Extract the (x, y) coordinate from the center of the cell holding the provided text.  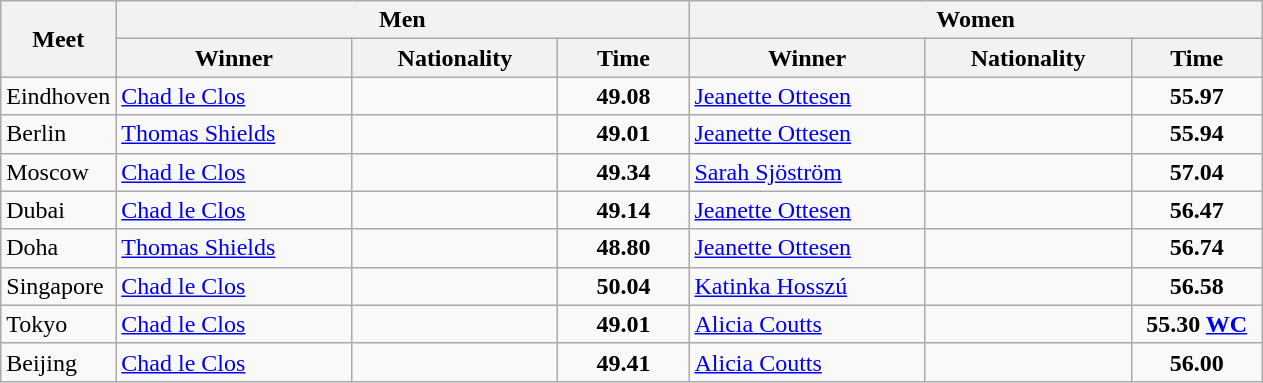
Sarah Sjöström (807, 172)
56.47 (1196, 210)
55.30 WC (1196, 324)
49.14 (624, 210)
Women (976, 20)
Dubai (58, 210)
49.34 (624, 172)
55.97 (1196, 96)
Meet (58, 39)
Eindhoven (58, 96)
Doha (58, 248)
Singapore (58, 286)
Men (402, 20)
49.08 (624, 96)
56.74 (1196, 248)
56.58 (1196, 286)
Moscow (58, 172)
50.04 (624, 286)
Katinka Hosszú (807, 286)
57.04 (1196, 172)
55.94 (1196, 134)
Tokyo (58, 324)
Berlin (58, 134)
56.00 (1196, 362)
48.80 (624, 248)
Beijing (58, 362)
49.41 (624, 362)
